For the text-containing cell, return its midpoint in [X, Y] coordinate format. 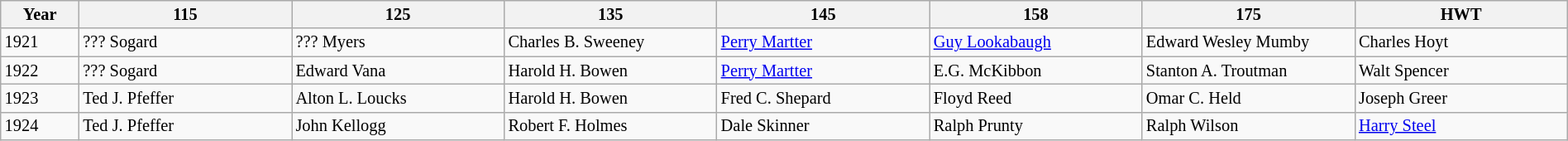
Fred C. Shepard [824, 98]
Omar C. Held [1249, 98]
175 [1249, 14]
158 [1035, 14]
Ralph Prunty [1035, 126]
Robert F. Holmes [610, 126]
John Kellogg [399, 126]
Walt Spencer [1460, 70]
Stanton A. Troutman [1249, 70]
1921 [40, 42]
HWT [1460, 14]
145 [824, 14]
Ralph Wilson [1249, 126]
Edward Vana [399, 70]
Guy Lookabaugh [1035, 42]
??? Myers [399, 42]
Dale Skinner [824, 126]
Joseph Greer [1460, 98]
Harry Steel [1460, 126]
Charles B. Sweeney [610, 42]
1924 [40, 126]
Charles Hoyt [1460, 42]
Floyd Reed [1035, 98]
Year [40, 14]
115 [185, 14]
135 [610, 14]
Edward Wesley Mumby [1249, 42]
Alton L. Loucks [399, 98]
E.G. McKibbon [1035, 70]
1923 [40, 98]
1922 [40, 70]
125 [399, 14]
